Determine the (x, y) coordinate at the center of the cell enclosing the given text.  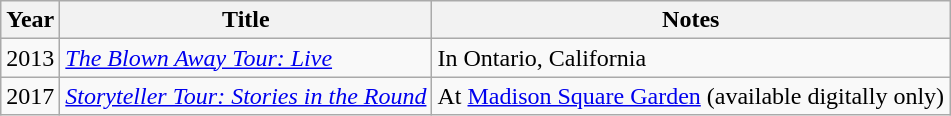
2013 (30, 58)
At Madison Square Garden (available digitally only) (691, 96)
Storyteller Tour: Stories in the Round (246, 96)
In Ontario, California (691, 58)
The Blown Away Tour: Live (246, 58)
Year (30, 20)
2017 (30, 96)
Notes (691, 20)
Title (246, 20)
